For the text-containing cell, return its midpoint in (x, y) coordinate format. 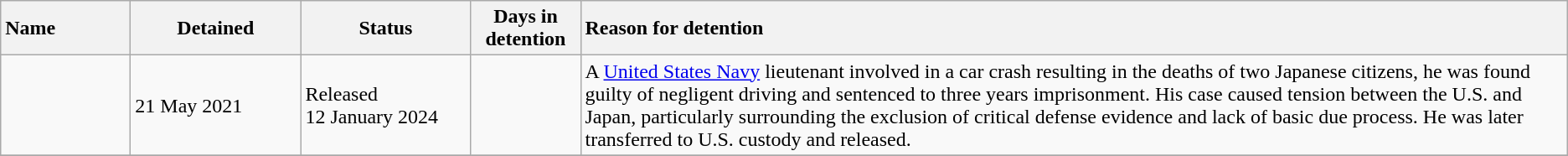
Status (385, 29)
Released 12 January 2024 (385, 106)
Name (65, 29)
21 May 2021 (216, 106)
Days in detention (526, 29)
Reason for detention (1074, 29)
Detained (216, 29)
